For the text-containing cell, return its midpoint in [x, y] coordinate format. 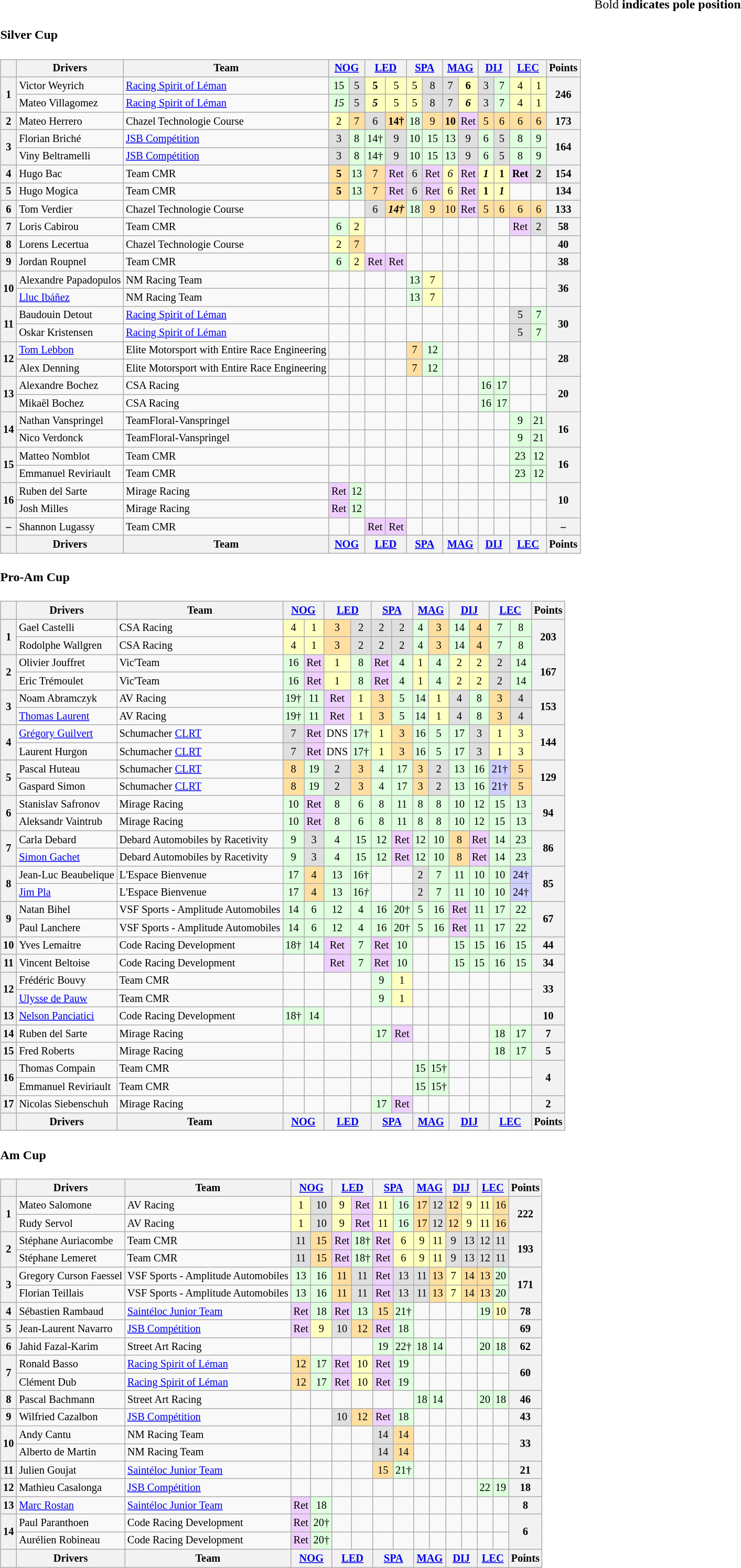
Noam Abramczyk [66, 699]
Josh Milles [70, 509]
36 [563, 288]
Andy Cantu [70, 1435]
22† [403, 1347]
69 [525, 1329]
Oskar Kristensen [70, 333]
Frédéric Bouvy [66, 981]
30 [563, 324]
Wilfried Cazalbon [70, 1417]
Pascal Bachmann [70, 1400]
Mateo Herrero [70, 121]
58 [563, 227]
Baudouin Detout [70, 315]
Simon Gachet [66, 857]
Nico Verdonck [70, 439]
Mathieu Casalonga [70, 1488]
222 [525, 1214]
203 [548, 636]
193 [525, 1249]
167 [548, 672]
Tom Verdier [70, 209]
Grégory Guilvert [66, 734]
Pascal Huteau [66, 769]
Natan Bihel [66, 910]
Stanislav Safronov [66, 804]
129 [548, 778]
246 [563, 94]
Nicolas Siebenschuh [66, 1104]
Alberto de Martin [70, 1453]
Rodolphe Wallgren [66, 646]
Jean-Luc Beaubelique [66, 875]
164 [563, 148]
134 [563, 192]
Carla Debard [66, 840]
Marc Rostan [70, 1506]
Nelson Panciatici [66, 1016]
34 [548, 963]
Mateo Salomone [70, 1205]
Stéphane Lemeret [70, 1258]
60 [525, 1373]
Yves Lemaitre [66, 945]
Eric Trémoulet [66, 681]
Matteo Nomblot [70, 456]
171 [525, 1285]
Julien Goujat [70, 1470]
40 [563, 245]
144 [548, 742]
Florian Teillais [70, 1294]
Sébastien Rambaud [70, 1311]
Aleksandr Vaintrub [66, 822]
Rudy Servol [70, 1223]
Jim Pla [66, 892]
154 [563, 174]
Paul Lanchere [66, 928]
Mikaël Bochez [70, 404]
Paul Paranthoen [70, 1523]
86 [548, 848]
Stéphane Auriacombe [70, 1241]
173 [563, 121]
Loris Cabirou [70, 227]
62 [525, 1347]
Florian Briché [70, 139]
Fred Roberts [66, 1051]
38 [563, 262]
Victor Weyrich [70, 86]
Mateo Villagomez [70, 103]
Jean-Laurent Navarro [70, 1329]
Alexandre Bochez [70, 386]
Shannon Lugassy [70, 527]
Gregory Curson Faessel [70, 1276]
133 [563, 209]
46 [525, 1400]
Laurent Hurgon [66, 752]
Hugo Mogica [70, 192]
28 [563, 360]
94 [548, 813]
Olivier Jouffret [66, 663]
Aurélien Robineau [70, 1541]
153 [548, 707]
Ulysse de Pauw [66, 998]
Jordan Roupnel [70, 262]
Vincent Beltoise [66, 963]
78 [525, 1311]
Thomas Compain [66, 1069]
Lorens Lecertua [70, 245]
Gael Castelli [66, 628]
Viny Beltramelli [70, 156]
67 [548, 919]
85 [548, 884]
Alexandre Papadopulos [70, 280]
Lluc Ibáñez [70, 298]
Ronald Basso [70, 1364]
Alex Denning [70, 368]
Hugo Bac [70, 174]
Thomas Laurent [66, 716]
Jahid Fazal-Karim [70, 1347]
43 [525, 1417]
Tom Lebbon [70, 351]
Nathan Vanspringel [70, 421]
44 [548, 945]
Clément Dub [70, 1382]
Gaspard Simon [66, 787]
